Output the [x, y] coordinate of the center of the cell containing the given text.  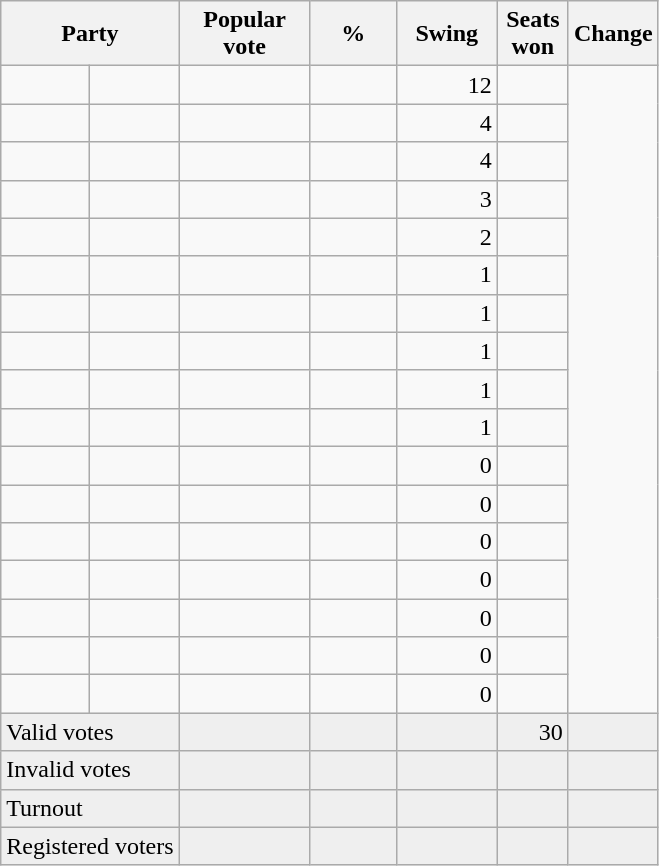
Registered voters [90, 846]
30 [532, 732]
Turnout [90, 808]
Seatswon [532, 34]
3 [446, 199]
% [353, 34]
Valid votes [90, 732]
Party [90, 34]
12 [446, 85]
2 [446, 237]
Invalid votes [90, 770]
Change [613, 34]
Swing [446, 34]
Popular vote [244, 34]
